Return (X, Y) of the center of cell containing provided text 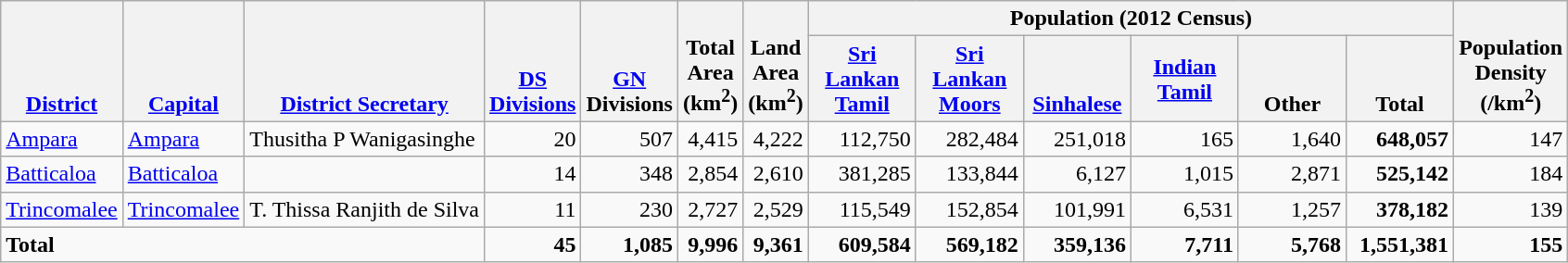
2,871 (1292, 174)
7,711 (1184, 244)
Thusitha P Wanigasinghe (365, 139)
2,610 (776, 174)
LandArea(km2) (776, 61)
T. Thissa Ranjith de Silva (365, 209)
133,844 (969, 174)
20 (533, 139)
378,182 (1400, 209)
PopulationDensity(/km2) (1511, 61)
14 (533, 174)
4,415 (710, 139)
Other (1292, 79)
609,584 (862, 244)
DSDivisions (533, 61)
GNDivisions (629, 61)
11 (533, 209)
Indian Tamil (1184, 79)
45 (533, 244)
155 (1511, 244)
115,549 (862, 209)
2,854 (710, 174)
139 (1511, 209)
Sinhalese (1077, 79)
348 (629, 174)
165 (1184, 139)
6,127 (1077, 174)
5,768 (1292, 244)
Sri Lankan Tamil (862, 79)
359,136 (1077, 244)
184 (1511, 174)
1,640 (1292, 139)
112,750 (862, 139)
1,257 (1292, 209)
TotalArea(km2) (710, 61)
147 (1511, 139)
282,484 (969, 139)
6,531 (1184, 209)
Population (2012 Census) (1131, 19)
230 (629, 209)
648,057 (1400, 139)
9,361 (776, 244)
2,529 (776, 209)
9,996 (710, 244)
569,182 (969, 244)
Sri Lankan Moors (969, 79)
381,285 (862, 174)
2,727 (710, 209)
507 (629, 139)
152,854 (969, 209)
Capital (183, 61)
525,142 (1400, 174)
1,015 (1184, 174)
District Secretary (365, 61)
101,991 (1077, 209)
251,018 (1077, 139)
District (61, 61)
4,222 (776, 139)
1,085 (629, 244)
1,551,381 (1400, 244)
